Return the (x, y) coordinate for the center point of the cell that contains the specified text.  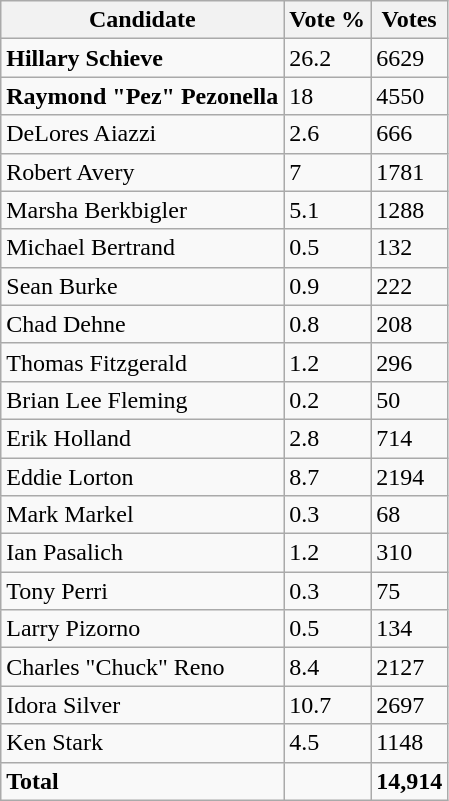
296 (410, 362)
2697 (410, 705)
26.2 (328, 58)
714 (410, 438)
Hillary Schieve (142, 58)
2.6 (328, 134)
Sean Burke (142, 286)
Votes (410, 20)
Eddie Lorton (142, 477)
Ian Pasalich (142, 553)
Michael Bertrand (142, 248)
8.4 (328, 667)
50 (410, 400)
2127 (410, 667)
1288 (410, 210)
208 (410, 324)
6629 (410, 58)
14,914 (410, 781)
0.2 (328, 400)
10.7 (328, 705)
5.1 (328, 210)
Marsha Berkbigler (142, 210)
Candidate (142, 20)
Ken Stark (142, 743)
7 (328, 172)
0.9 (328, 286)
18 (328, 96)
Larry Pizorno (142, 629)
Tony Perri (142, 591)
310 (410, 553)
0.8 (328, 324)
Mark Markel (142, 515)
Chad Dehne (142, 324)
Brian Lee Fleming (142, 400)
Total (142, 781)
666 (410, 134)
1148 (410, 743)
4.5 (328, 743)
Charles "Chuck" Reno (142, 667)
2.8 (328, 438)
75 (410, 591)
Raymond "Pez" Pezonella (142, 96)
DeLores Aiazzi (142, 134)
1781 (410, 172)
132 (410, 248)
Vote % (328, 20)
2194 (410, 477)
Thomas Fitzgerald (142, 362)
134 (410, 629)
Idora Silver (142, 705)
Erik Holland (142, 438)
4550 (410, 96)
8.7 (328, 477)
222 (410, 286)
68 (410, 515)
Robert Avery (142, 172)
